Extract the (X, Y) coordinate from the center of the cell holding the provided text.  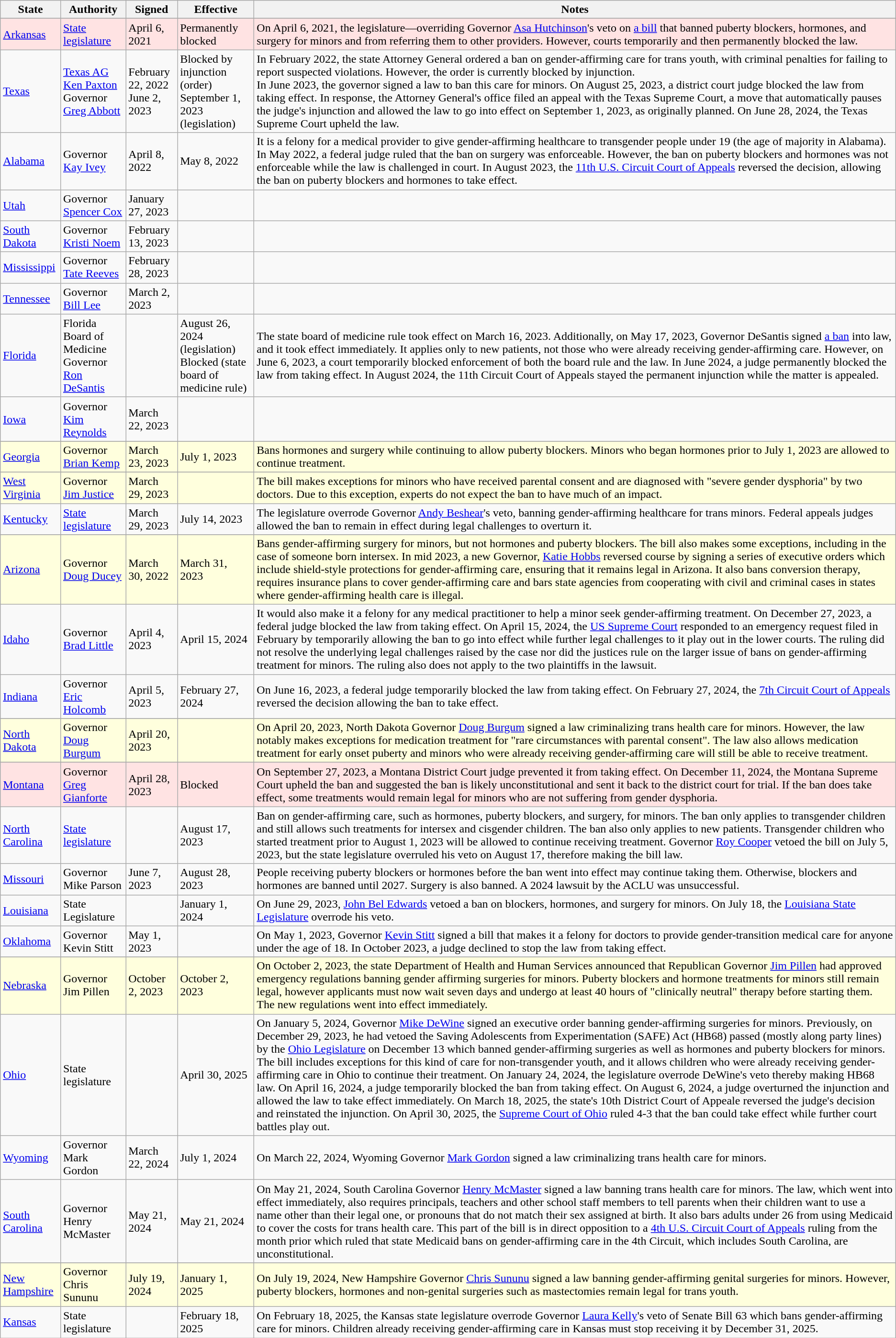
Blocked by injunction (order)September 1, 2023 (legislation) (216, 91)
State Legislature (93, 911)
Governor Kay Ivey (93, 161)
April 30, 2025 (216, 1075)
January 1, 2025 (216, 1284)
February 18, 2025 (216, 1322)
Notes (575, 10)
March 2, 2023 (152, 299)
April 15, 2024 (216, 640)
South Carolina (31, 1221)
Tennessee (31, 299)
Louisiana (31, 911)
Authority (93, 10)
February 28, 2023 (152, 267)
West Virginia (31, 487)
April 8, 2022 (152, 161)
Governor Eric Holcomb (93, 697)
Effective (216, 10)
South Dakota (31, 236)
Governor Doug Burgum (93, 741)
Montana (31, 785)
February 22, 2022June 2, 2023 (152, 91)
April 28, 2023 (152, 785)
April 6, 2021 (152, 34)
Wyoming (31, 1158)
August 26, 2024 (legislation)Blocked (state board of medicine rule) (216, 355)
March 23, 2023 (152, 457)
Governor Doug Ducey (93, 570)
Governor Kevin Stitt (93, 941)
May 1, 2023 (152, 941)
Iowa (31, 419)
Governor Mike Parson (93, 879)
Governor Brad Little (93, 640)
Arizona (31, 570)
Florida Board of MedicineGovernor Ron DeSantis (93, 355)
Governor Mark Gordon (93, 1158)
On March 22, 2024, Wyoming Governor Mark Gordon signed a law criminalizing trans health care for minors. (575, 1158)
Signed (152, 10)
Arkansas (31, 34)
May 8, 2022 (216, 161)
Governor Kim Reynolds (93, 419)
Kentucky (31, 519)
July 1, 2024 (216, 1158)
Kansas (31, 1322)
Blocked (216, 785)
Idaho (31, 640)
February 13, 2023 (152, 236)
Florida (31, 355)
Ohio (31, 1075)
January 1, 2024 (216, 911)
March 30, 2022 (152, 570)
Governor Greg Gianforte (93, 785)
March 22, 2023 (152, 419)
Governor Jim Pillen (93, 985)
July 1, 2023 (216, 457)
July 19, 2024 (152, 1284)
Georgia (31, 457)
Governor Bill Lee (93, 299)
April 5, 2023 (152, 697)
North Dakota (31, 741)
Oklahoma (31, 941)
Governor Tate Reeves (93, 267)
Governor Henry McMaster (93, 1221)
Texas (31, 91)
State (31, 10)
Alabama (31, 161)
Governor Chris Sununu (93, 1284)
April 4, 2023 (152, 640)
January 27, 2023 (152, 205)
August 17, 2023 (216, 835)
Nebraska (31, 985)
Governor Kristi Noem (93, 236)
March 22, 2024 (152, 1158)
July 14, 2023 (216, 519)
March 31, 2023 (216, 570)
Permanently blocked (216, 34)
February 27, 2024 (216, 697)
August 28, 2023 (216, 879)
Utah (31, 205)
Governor Jim Justice (93, 487)
Governor Spencer Cox (93, 205)
New Hampshire (31, 1284)
North Carolina (31, 835)
Texas AG Ken PaxtonGovernor Greg Abbott (93, 91)
June 7, 2023 (152, 879)
Mississippi (31, 267)
Governor Brian Kemp (93, 457)
Indiana (31, 697)
Missouri (31, 879)
April 20, 2023 (152, 741)
